Find where the given text appears and provide that cell's center as (x, y) coordinate. 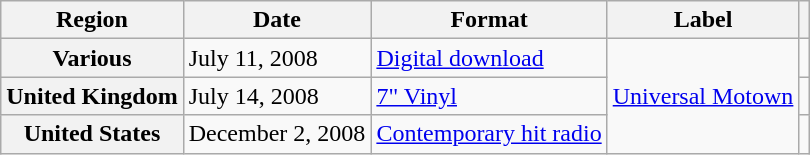
Contemporary hit radio (489, 134)
Universal Motown (703, 96)
7" Vinyl (489, 96)
December 2, 2008 (277, 134)
Label (703, 20)
July 11, 2008 (277, 58)
Digital download (489, 58)
Region (92, 20)
July 14, 2008 (277, 96)
United States (92, 134)
Date (277, 20)
Format (489, 20)
United Kingdom (92, 96)
Various (92, 58)
